Output the (X, Y) coordinate of the center of the cell containing the given text.  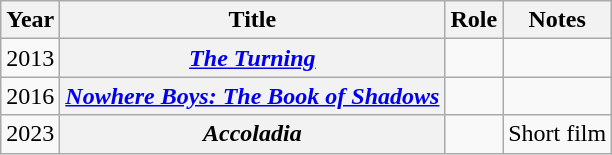
Short film (558, 134)
2016 (30, 96)
Role (474, 20)
The Turning (252, 58)
2013 (30, 58)
Accoladia (252, 134)
Title (252, 20)
Notes (558, 20)
Year (30, 20)
Nowhere Boys: The Book of Shadows (252, 96)
2023 (30, 134)
